Provide the (x, y) coordinate of the cell's center where the given text is located.  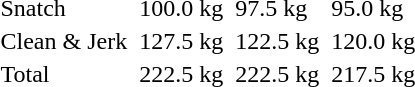
127.5 kg (182, 41)
122.5 kg (278, 41)
